Identify which cell holds the provided text, then report its [x, y] central coordinate. 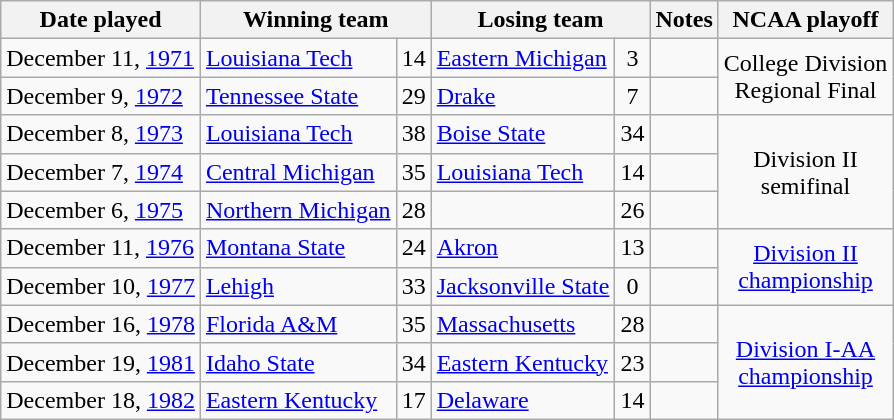
7 [632, 96]
Date played [101, 20]
3 [632, 58]
Division IIchampionship [805, 267]
December 7, 1974 [101, 172]
Notes [684, 20]
38 [414, 134]
13 [632, 248]
23 [632, 362]
0 [632, 286]
Idaho State [298, 362]
December 11, 1971 [101, 58]
December 18, 1982 [101, 400]
Division I-AAchampionship [805, 362]
Akron [523, 248]
December 19, 1981 [101, 362]
Montana State [298, 248]
Lehigh [298, 286]
Boise State [523, 134]
Florida A&M [298, 324]
December 9, 1972 [101, 96]
Drake [523, 96]
Delaware [523, 400]
December 6, 1975 [101, 210]
Division IIsemifinal [805, 172]
December 8, 1973 [101, 134]
Massachusetts [523, 324]
December 10, 1977 [101, 286]
College DivisionRegional Final [805, 77]
Losing team [540, 20]
26 [632, 210]
Eastern Michigan [523, 58]
29 [414, 96]
Tennessee State [298, 96]
24 [414, 248]
33 [414, 286]
Winning team [316, 20]
December 16, 1978 [101, 324]
Central Michigan [298, 172]
NCAA playoff [805, 20]
December 11, 1976 [101, 248]
17 [414, 400]
Northern Michigan [298, 210]
Jacksonville State [523, 286]
